Identify which cell holds the provided text, then report its (x, y) central coordinate. 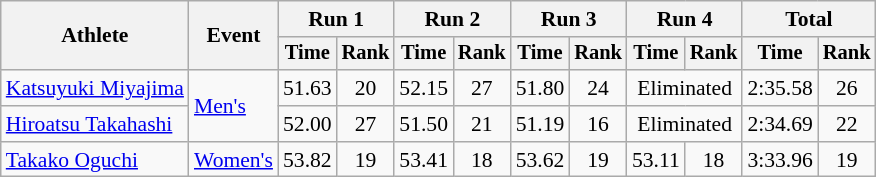
Run 2 (452, 19)
24 (598, 88)
20 (366, 88)
51.50 (424, 124)
21 (482, 124)
Katsuyuki Miyajima (95, 88)
Run 4 (685, 19)
52.15 (424, 88)
Total (808, 19)
Run 3 (569, 19)
22 (847, 124)
2:35.58 (780, 88)
Event (234, 36)
2:34.69 (780, 124)
51.19 (540, 124)
16 (598, 124)
51.63 (308, 88)
51.80 (540, 88)
Athlete (95, 36)
Run 1 (336, 19)
26 (847, 88)
Men's (234, 106)
Hiroatsu Takahashi (95, 124)
52.00 (308, 124)
